Detect which cell encompasses the target text, then output its [x, y] center coordinate. 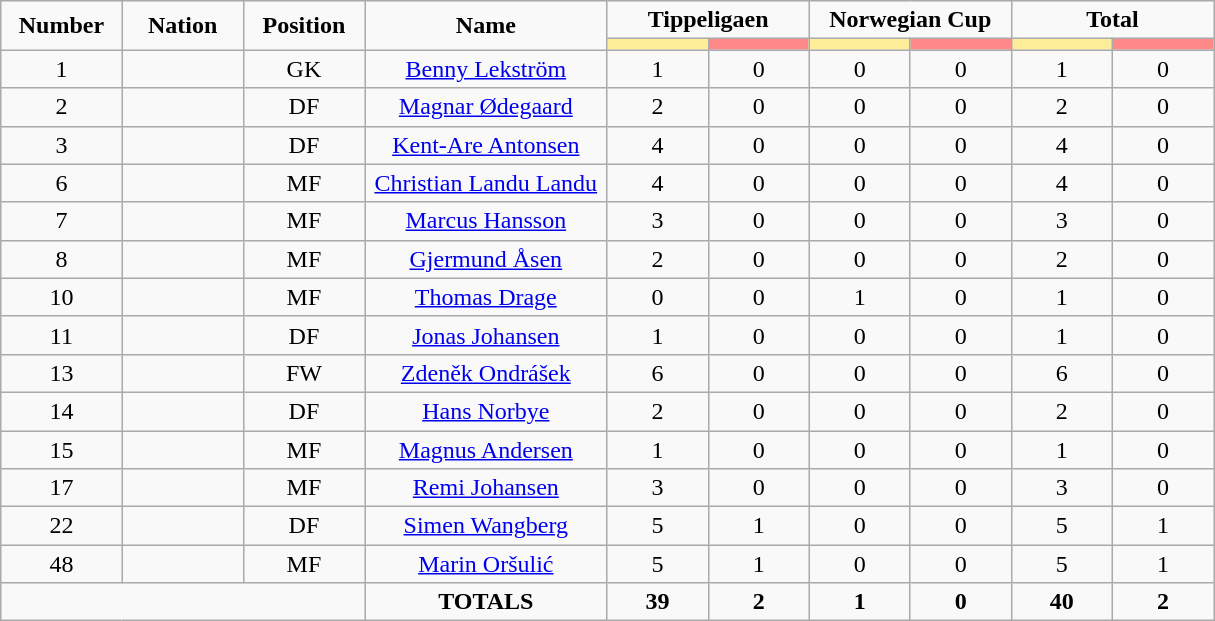
Magnus Andersen [486, 449]
Zdeněk Ondrášek [486, 373]
Nation [182, 26]
Jonas Johansen [486, 335]
17 [62, 488]
Hans Norbye [486, 411]
GK [304, 69]
Marin Oršulić [486, 564]
40 [1062, 602]
Total [1112, 20]
Number [62, 26]
15 [62, 449]
Remi Johansen [486, 488]
FW [304, 373]
39 [658, 602]
Tippeligaen [708, 20]
Marcus Hansson [486, 221]
Norwegian Cup [910, 20]
Gjermund Åsen [486, 259]
Magnar Ødegaard [486, 107]
14 [62, 411]
Christian Landu Landu [486, 183]
11 [62, 335]
7 [62, 221]
TOTALS [486, 602]
48 [62, 564]
Thomas Drage [486, 297]
13 [62, 373]
Simen Wangberg [486, 526]
8 [62, 259]
Name [486, 26]
Kent-Are Antonsen [486, 145]
22 [62, 526]
Benny Lekström [486, 69]
Position [304, 26]
10 [62, 297]
